Return the (x, y) coordinate for the center point of the cell that contains the specified text.  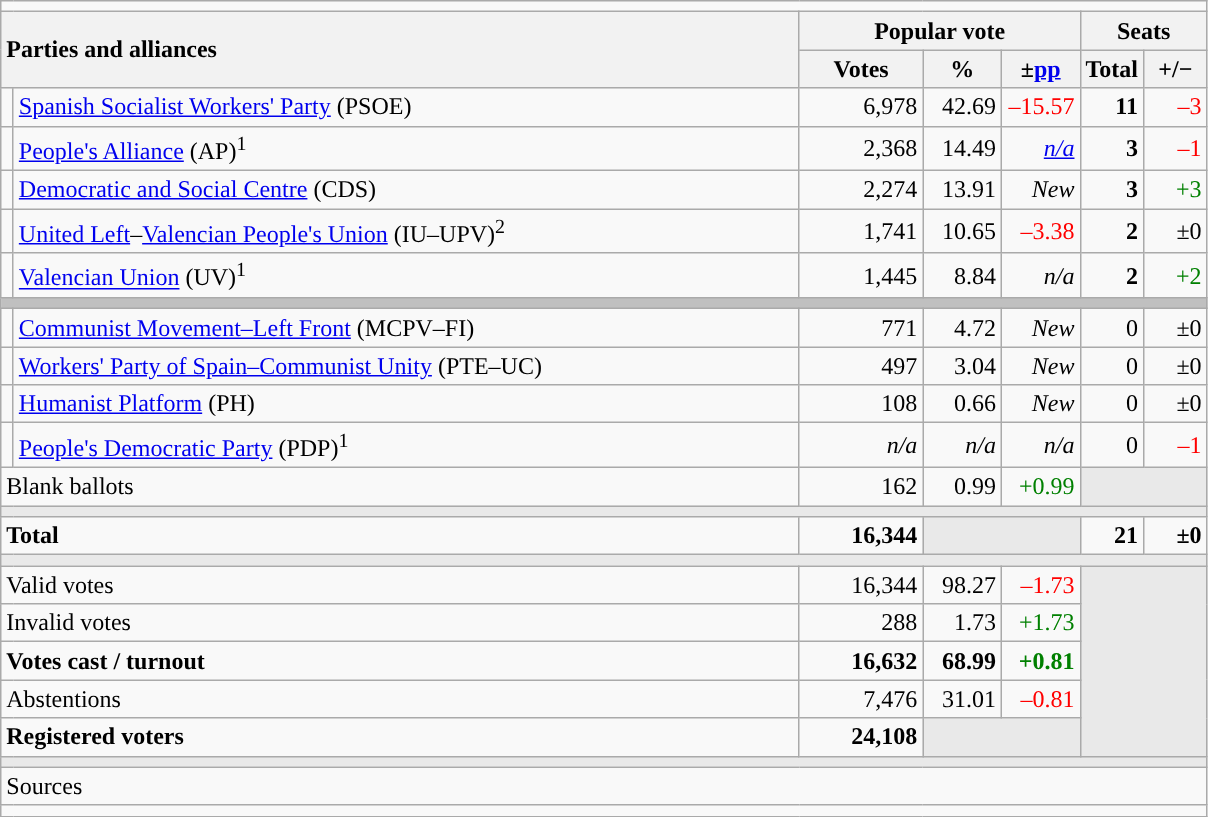
21 (1112, 536)
8.84 (962, 276)
108 (861, 404)
11 (1112, 107)
Democratic and Social Centre (CDS) (406, 190)
Communist Movement–Left Front (MCPV–FI) (406, 328)
68.99 (962, 661)
Votes (861, 69)
–0.81 (1040, 699)
Valid votes (400, 585)
1,741 (861, 232)
+3 (1176, 190)
Registered voters (400, 737)
497 (861, 366)
7,476 (861, 699)
42.69 (962, 107)
Parties and alliances (400, 50)
162 (861, 487)
% (962, 69)
13.91 (962, 190)
Abstentions (400, 699)
Seats (1144, 31)
People's Democratic Party (PDP)1 (406, 446)
±pp (1040, 69)
1,445 (861, 276)
4.72 (962, 328)
98.27 (962, 585)
10.65 (962, 232)
+2 (1176, 276)
1.73 (962, 623)
2,368 (861, 148)
Popular vote (940, 31)
Spanish Socialist Workers' Party (PSOE) (406, 107)
24,108 (861, 737)
+1.73 (1040, 623)
+0.81 (1040, 661)
United Left–Valencian People's Union (IU–UPV)2 (406, 232)
14.49 (962, 148)
Valencian Union (UV)1 (406, 276)
Workers' Party of Spain–Communist Unity (PTE–UC) (406, 366)
2,274 (861, 190)
771 (861, 328)
–15.57 (1040, 107)
288 (861, 623)
0.66 (962, 404)
Sources (604, 786)
–3.38 (1040, 232)
Invalid votes (400, 623)
Humanist Platform (PH) (406, 404)
16,632 (861, 661)
–1.73 (1040, 585)
6,978 (861, 107)
0.99 (962, 487)
3.04 (962, 366)
Votes cast / turnout (400, 661)
+/− (1176, 69)
+0.99 (1040, 487)
–3 (1176, 107)
Blank ballots (400, 487)
31.01 (962, 699)
People's Alliance (AP)1 (406, 148)
